For the text-containing cell, return its midpoint in (X, Y) coordinate format. 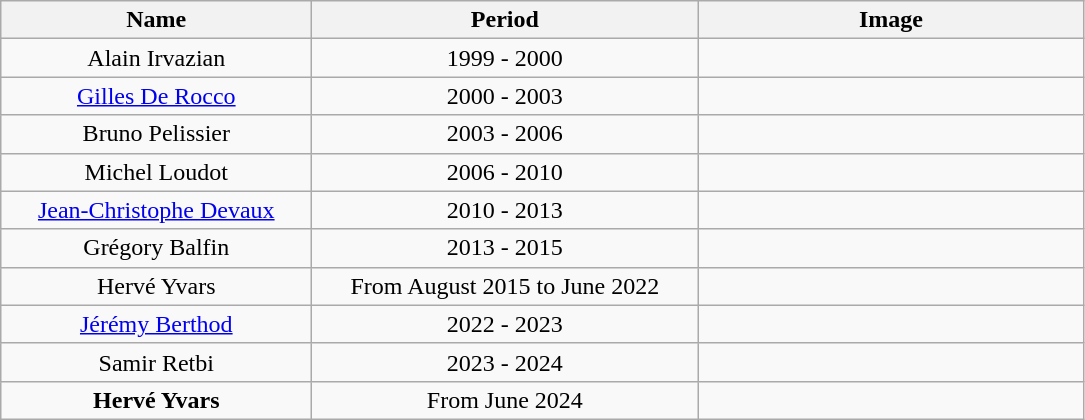
Michel Loudot (156, 172)
Period (505, 20)
2023 - 2024 (505, 362)
Name (156, 20)
Alain Irvazian (156, 58)
2022 - 2023 (505, 324)
Jean-Christophe Devaux (156, 210)
Gilles De Rocco (156, 96)
From August 2015 to June 2022 (505, 286)
Jérémy Berthod (156, 324)
2000 - 2003 (505, 96)
Image (891, 20)
1999 - 2000 (505, 58)
2013 - 2015 (505, 248)
Bruno Pelissier (156, 134)
Grégory Balfin (156, 248)
2006 - 2010 (505, 172)
2003 - 2006 (505, 134)
From June 2024 (505, 400)
Samir Retbi (156, 362)
2010 - 2013 (505, 210)
